Output the (x, y) coordinate of the center of the cell containing the given text.  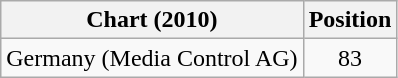
Germany (Media Control AG) (152, 58)
Position (350, 20)
Chart (2010) (152, 20)
83 (350, 58)
